Search for the cell housing the specified text and yield its (X, Y) center coordinate. 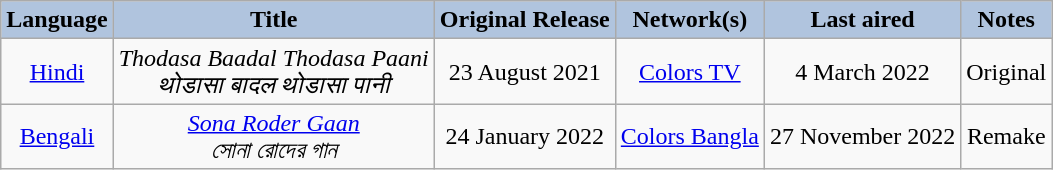
Notes (1006, 20)
Remake (1006, 136)
Title (274, 20)
Hindi (57, 72)
4 March 2022 (862, 72)
Sona Roder Gaan সোনা রোদের গান (274, 136)
Bengali (57, 136)
27 November 2022 (862, 136)
23 August 2021 (524, 72)
Network(s) (690, 20)
Language (57, 20)
Original Release (524, 20)
Last aired (862, 20)
24 January 2022 (524, 136)
Thodasa Baadal Thodasa Paani थोडासा बादल थोडासा पानी (274, 72)
Original (1006, 72)
Colors TV (690, 72)
Colors Bangla (690, 136)
